From the cell containing the given text, extract its center point as (x, y) coordinate. 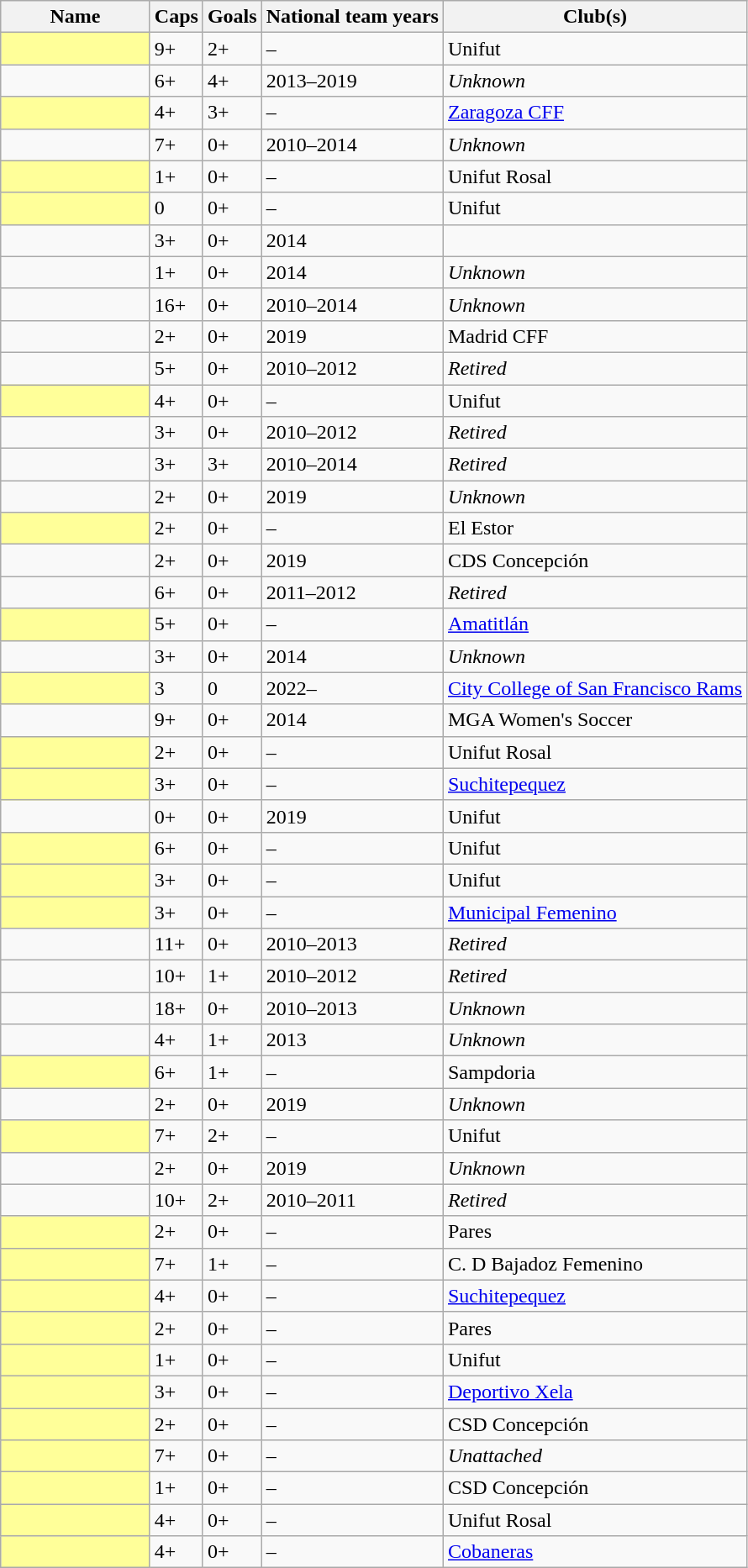
C. D Bajadoz Femenino (595, 1264)
Name (76, 17)
Cobaneras (595, 1552)
Municipal Femenino (595, 912)
Caps (176, 17)
2011–2012 (352, 592)
CDS Concepción (595, 560)
Amatitlán (595, 624)
16+ (176, 304)
11+ (176, 944)
2013 (352, 1040)
18+ (176, 1008)
Sampdoria (595, 1072)
City College of San Francisco Rams (595, 688)
Madrid CFF (595, 336)
Deportivo Xela (595, 1392)
Unattached (595, 1456)
El Estor (595, 529)
Zaragoza CFF (595, 113)
2013–2019 (352, 81)
2022– (352, 688)
Goals (232, 17)
3 (176, 688)
MGA Women's Soccer (595, 720)
2010–2011 (352, 1200)
Club(s) (595, 17)
National team years (352, 17)
